Return the (x, y) coordinate for the center point of the cell that contains the specified text.  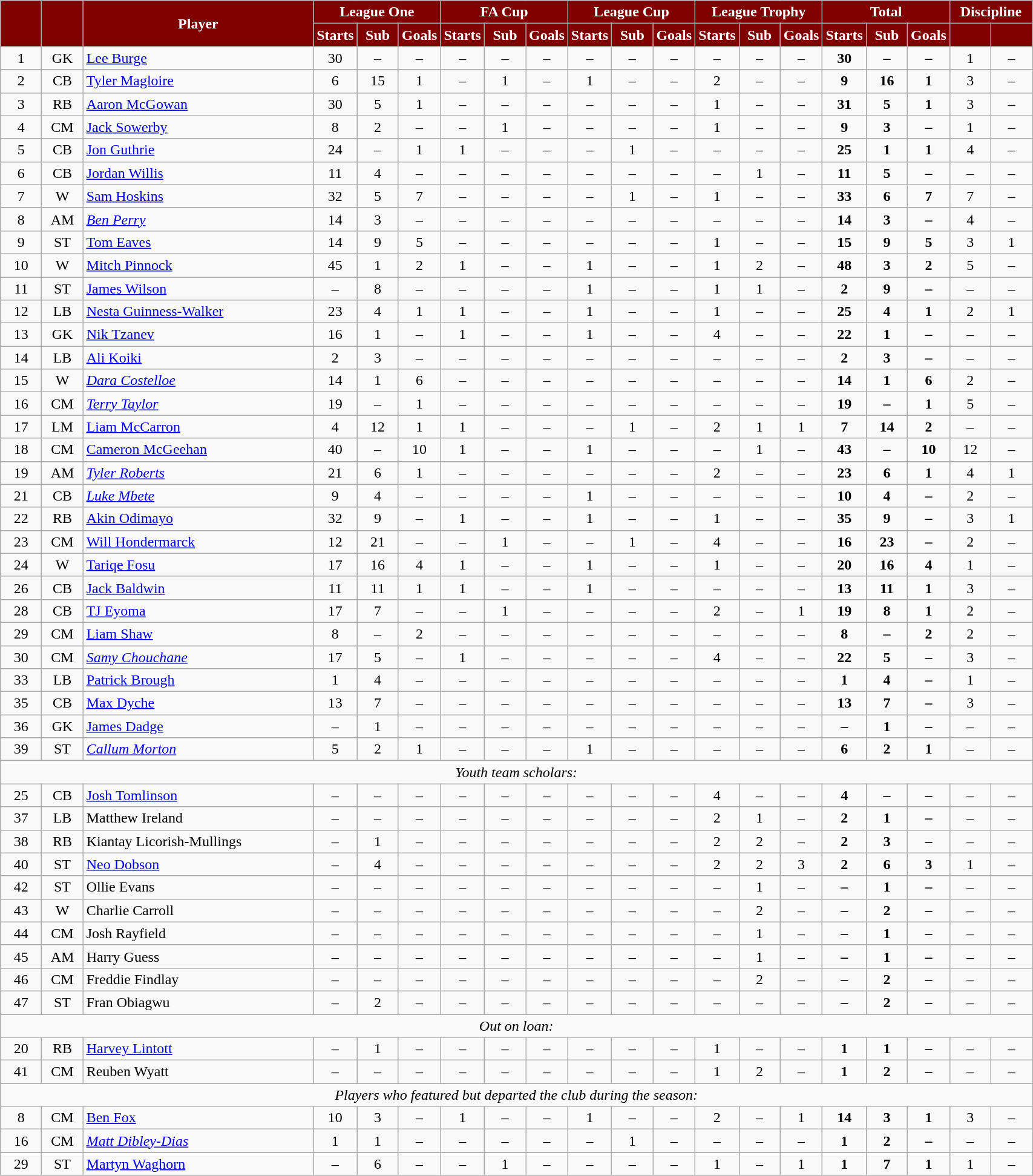
Tariqe Fosu (198, 565)
Tom Eaves (198, 242)
Player (198, 24)
TJ Eyoma (198, 611)
Luke Mbete (198, 496)
Mitch Pinnock (198, 265)
Josh Rayfield (198, 933)
47 (21, 1002)
Nik Tzanev (198, 335)
18 (21, 450)
Nesta Guinness-Walker (198, 312)
Samy Chouchane (198, 657)
Liam Shaw (198, 634)
26 (21, 588)
Fran Obiagwu (198, 1002)
Patrick Brough (198, 680)
Matthew Ireland (198, 818)
41 (21, 1072)
Neo Dobson (198, 864)
44 (21, 933)
Tyler Magloire (198, 81)
Jack Sowerby (198, 127)
James Dadge (198, 726)
Jon Guthrie (198, 150)
38 (21, 841)
Liam McCarron (198, 427)
Will Hondermarck (198, 542)
Tyler Roberts (198, 473)
Martyn Waghorn (198, 1164)
48 (844, 265)
Josh Tomlinson (198, 795)
FA Cup (504, 12)
Ali Koiki (198, 358)
Akin Odimayo (198, 519)
Out on loan: (517, 1026)
League One (377, 12)
Ben Perry (198, 219)
Max Dyche (198, 703)
Ben Fox (198, 1118)
Jordan Willis (198, 173)
Jack Baldwin (198, 588)
Reuben Wyatt (198, 1072)
Dara Costelloe (198, 381)
James Wilson (198, 289)
39 (21, 749)
Youth team scholars: (517, 772)
Total (886, 12)
36 (21, 726)
Charlie Carroll (198, 910)
League Trophy (759, 12)
Harvey Lintott (198, 1049)
Freddie Findlay (198, 979)
42 (21, 887)
Discipline (991, 12)
Aaron McGowan (198, 104)
LM (62, 427)
28 (21, 611)
31 (844, 104)
37 (21, 818)
Kiantay Licorish-Mullings (198, 841)
46 (21, 979)
Matt Dibley-Dias (198, 1141)
Harry Guess (198, 956)
Terry Taylor (198, 404)
Lee Burge (198, 58)
Players who featured but departed the club during the season: (517, 1095)
League Cup (631, 12)
Callum Morton (198, 749)
Cameron McGeehan (198, 450)
Sam Hoskins (198, 196)
Ollie Evans (198, 887)
